From the cell containing the given text, extract its center point as [x, y] coordinate. 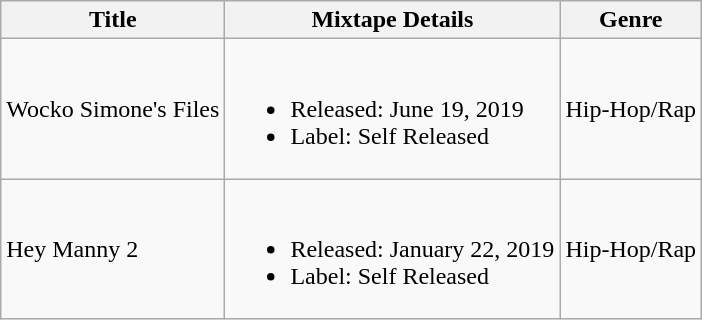
Genre [631, 20]
Mixtape Details [392, 20]
Title [113, 20]
Released: January 22, 2019Label: Self Released [392, 249]
Wocko Simone's Files [113, 109]
Hey Manny 2 [113, 249]
Released: June 19, 2019Label: Self Released [392, 109]
